Output the [x, y] coordinate of the center of the cell containing the given text.  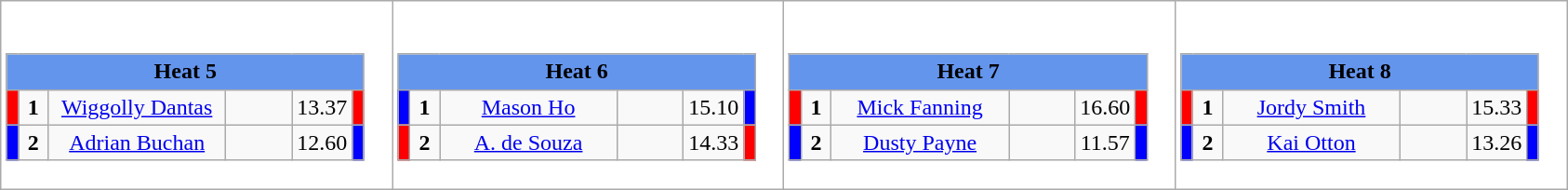
Heat 6 [577, 72]
Mason Ho [528, 107]
Kai Otton [1311, 142]
15.33 [1497, 107]
14.33 [714, 142]
Adrian Buchan [138, 142]
Heat 6 1 Mason Ho 15.10 2 A. de Souza 14.33 [588, 95]
Heat 8 [1360, 72]
A. de Souza [528, 142]
12.60 [322, 142]
Wiggolly Dantas [138, 107]
11.57 [1105, 142]
Heat 7 1 Mick Fanning 16.60 2 Dusty Payne 11.57 [980, 95]
Heat 5 [185, 72]
Mick Fanning [921, 107]
13.37 [322, 107]
13.26 [1497, 142]
Dusty Payne [921, 142]
Heat 5 1 Wiggolly Dantas 13.37 2 Adrian Buchan 12.60 [197, 95]
Jordy Smith [1311, 107]
16.60 [1105, 107]
Heat 8 1 Jordy Smith 15.33 2 Kai Otton 13.26 [1371, 95]
15.10 [714, 107]
Heat 7 [968, 72]
